Scan for the cell matching the given text and deliver its [X, Y] coordinate at center. 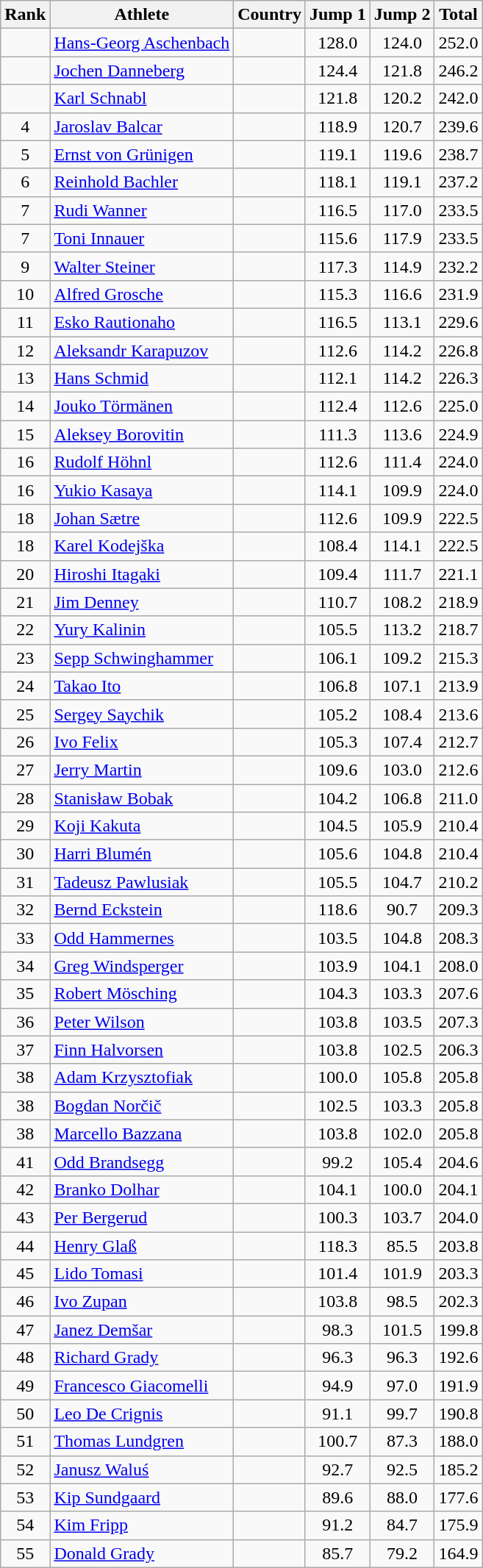
5 [25, 154]
Jouko Törmänen [142, 407]
52 [25, 1469]
Koji Kakuta [142, 826]
Kip Sundgaard [142, 1497]
Aleksandr Karapuzov [142, 351]
50 [25, 1414]
26 [25, 742]
Country [270, 15]
Jump 1 [337, 15]
101.4 [337, 1274]
Greg Windsperger [142, 966]
109.6 [337, 770]
109.2 [402, 658]
116.6 [402, 294]
85.5 [402, 1246]
98.5 [402, 1302]
239.6 [459, 126]
118.9 [337, 126]
104.3 [337, 994]
115.3 [337, 294]
84.7 [402, 1525]
119.6 [402, 154]
104.5 [337, 826]
55 [25, 1553]
104.2 [337, 798]
117.9 [402, 238]
120.7 [402, 126]
Karl Schnabl [142, 99]
41 [25, 1161]
79.2 [402, 1553]
203.8 [459, 1246]
Ernst von Grünigen [142, 154]
Jerry Martin [142, 770]
207.6 [459, 994]
97.0 [402, 1386]
85.7 [337, 1553]
Thomas Lundgren [142, 1442]
229.6 [459, 322]
Rudolf Höhnl [142, 462]
192.6 [459, 1358]
221.1 [459, 574]
105.6 [337, 854]
Yury Kalinin [142, 630]
Jim Denney [142, 602]
54 [25, 1525]
92.5 [402, 1469]
Peter Wilson [142, 1022]
238.7 [459, 154]
Aleksey Borovitin [142, 434]
213.9 [459, 686]
89.6 [337, 1497]
Robert Mösching [142, 994]
106.1 [337, 658]
109.4 [337, 574]
Reinhold Bachler [142, 182]
103.7 [402, 1217]
210.2 [459, 882]
Alfred Grosche [142, 294]
44 [25, 1246]
28 [25, 798]
225.0 [459, 407]
105.9 [402, 826]
212.6 [459, 770]
108.2 [402, 602]
191.9 [459, 1386]
15 [25, 434]
9 [25, 266]
37 [25, 1050]
117.0 [402, 210]
Jaroslav Balcar [142, 126]
105.4 [402, 1161]
212.7 [459, 742]
218.7 [459, 630]
107.4 [402, 742]
94.9 [337, 1386]
21 [25, 602]
252.0 [459, 43]
Toni Innauer [142, 238]
Sepp Schwinghammer [142, 658]
90.7 [402, 910]
105.8 [402, 1078]
30 [25, 854]
Francesco Giacomelli [142, 1386]
213.6 [459, 714]
Hans Schmid [142, 379]
215.3 [459, 658]
118.1 [337, 182]
32 [25, 910]
Esko Rautionaho [142, 322]
13 [25, 379]
231.9 [459, 294]
33 [25, 938]
Odd Hammernes [142, 938]
211.0 [459, 798]
226.3 [459, 379]
203.3 [459, 1274]
Kim Fripp [142, 1525]
Ivo Felix [142, 742]
118.3 [337, 1246]
91.1 [337, 1414]
204.0 [459, 1217]
49 [25, 1386]
226.8 [459, 351]
Jochen Danneberg [142, 71]
29 [25, 826]
102.0 [402, 1134]
42 [25, 1189]
47 [25, 1330]
112.4 [337, 407]
6 [25, 182]
104.7 [402, 882]
128.0 [337, 43]
Janez Demšar [142, 1330]
120.2 [402, 99]
113.1 [402, 322]
Bogdan Norčič [142, 1106]
Marcello Bazzana [142, 1134]
45 [25, 1274]
10 [25, 294]
112.1 [337, 379]
101.5 [402, 1330]
48 [25, 1358]
92.7 [337, 1469]
Hans-Georg Aschenbach [142, 43]
31 [25, 882]
36 [25, 1022]
Tadeusz Pawlusiak [142, 882]
99.2 [337, 1161]
27 [25, 770]
Takao Ito [142, 686]
Donald Grady [142, 1553]
53 [25, 1497]
103.0 [402, 770]
Karel Kodejška [142, 546]
188.0 [459, 1442]
Henry Glaß [142, 1246]
Rank [25, 15]
Yukio Kasaya [142, 490]
124.4 [337, 71]
Janusz Waluś [142, 1469]
100.7 [337, 1442]
43 [25, 1217]
Johan Sætre [142, 518]
115.6 [337, 238]
177.6 [459, 1497]
Athlete [142, 15]
124.0 [402, 43]
114.9 [402, 266]
Finn Halvorsen [142, 1050]
113.6 [402, 434]
246.2 [459, 71]
51 [25, 1442]
100.3 [337, 1217]
34 [25, 966]
164.9 [459, 1553]
35 [25, 994]
Richard Grady [142, 1358]
224.9 [459, 434]
88.0 [402, 1497]
Hiroshi Itagaki [142, 574]
218.9 [459, 602]
111.3 [337, 434]
Sergey Saychik [142, 714]
185.2 [459, 1469]
110.7 [337, 602]
Walter Steiner [142, 266]
11 [25, 322]
4 [25, 126]
105.2 [337, 714]
232.2 [459, 266]
Harri Blumén [142, 854]
204.1 [459, 1189]
20 [25, 574]
23 [25, 658]
Odd Brandsegg [142, 1161]
Bernd Eckstein [142, 910]
199.8 [459, 1330]
242.0 [459, 99]
99.7 [402, 1414]
98.3 [337, 1330]
103.9 [337, 966]
Stanisław Bobak [142, 798]
Total [459, 15]
111.4 [402, 462]
107.1 [402, 686]
12 [25, 351]
Branko Dolhar [142, 1189]
105.3 [337, 742]
207.3 [459, 1022]
46 [25, 1302]
118.6 [337, 910]
91.2 [337, 1525]
111.7 [402, 574]
14 [25, 407]
Leo De Crignis [142, 1414]
175.9 [459, 1525]
204.6 [459, 1161]
208.3 [459, 938]
Jump 2 [402, 15]
209.3 [459, 910]
Rudi Wanner [142, 210]
25 [25, 714]
208.0 [459, 966]
237.2 [459, 182]
24 [25, 686]
101.9 [402, 1274]
190.8 [459, 1414]
Adam Krzysztofiak [142, 1078]
22 [25, 630]
87.3 [402, 1442]
Ivo Zupan [142, 1302]
Per Bergerud [142, 1217]
202.3 [459, 1302]
Lido Tomasi [142, 1274]
206.3 [459, 1050]
117.3 [337, 266]
113.2 [402, 630]
